Detect which cell encompasses the target text, then output its [x, y] center coordinate. 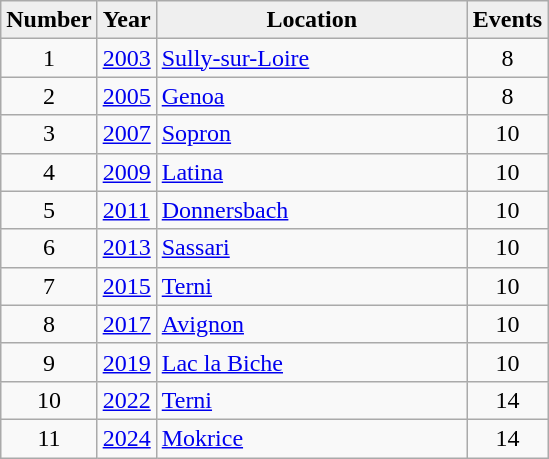
Latina [312, 172]
2 [49, 96]
Number [49, 20]
1 [49, 58]
2024 [126, 438]
2009 [126, 172]
Avignon [312, 324]
2019 [126, 362]
4 [49, 172]
2015 [126, 286]
Sassari [312, 248]
11 [49, 438]
2003 [126, 58]
Sopron [312, 134]
Donnersbach [312, 210]
7 [49, 286]
Genoa [312, 96]
2011 [126, 210]
6 [49, 248]
Lac la Biche [312, 362]
2017 [126, 324]
3 [49, 134]
5 [49, 210]
Mokrice [312, 438]
Events [507, 20]
9 [49, 362]
2007 [126, 134]
Year [126, 20]
Location [312, 20]
Sully-sur-Loire [312, 58]
2005 [126, 96]
2022 [126, 400]
2013 [126, 248]
